Find where the given text appears and provide that cell's center as (x, y) coordinate. 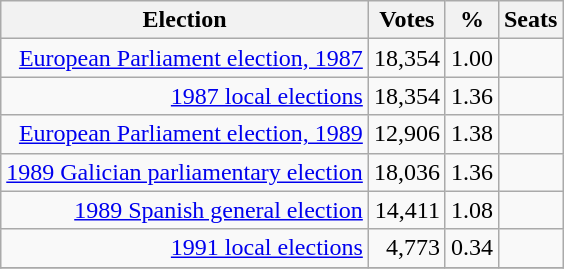
% (472, 20)
14,411 (406, 210)
4,773 (406, 248)
18,036 (406, 172)
European Parliament election, 1989 (185, 134)
12,906 (406, 134)
Election (185, 20)
1.08 (472, 210)
1989 Galician parliamentary election (185, 172)
Seats (530, 20)
1987 local elections (185, 96)
1989 Spanish general election (185, 210)
1.38 (472, 134)
1991 local elections (185, 248)
0.34 (472, 248)
1.00 (472, 58)
Votes (406, 20)
European Parliament election, 1987 (185, 58)
